Output the (X, Y) coordinate of the center of the cell containing the given text.  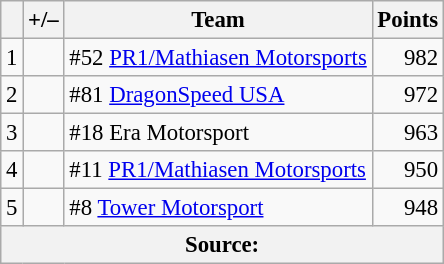
+/– (44, 20)
948 (408, 208)
963 (408, 133)
Source: (222, 245)
4 (12, 170)
972 (408, 95)
950 (408, 170)
#81 DragonSpeed USA (218, 95)
Team (218, 20)
Points (408, 20)
2 (12, 95)
#8 Tower Motorsport (218, 208)
1 (12, 58)
3 (12, 133)
982 (408, 58)
#52 PR1/Mathiasen Motorsports (218, 58)
#18 Era Motorsport (218, 133)
#11 PR1/Mathiasen Motorsports (218, 170)
5 (12, 208)
